Locate the cell with the specified text and output its [X, Y] center coordinate. 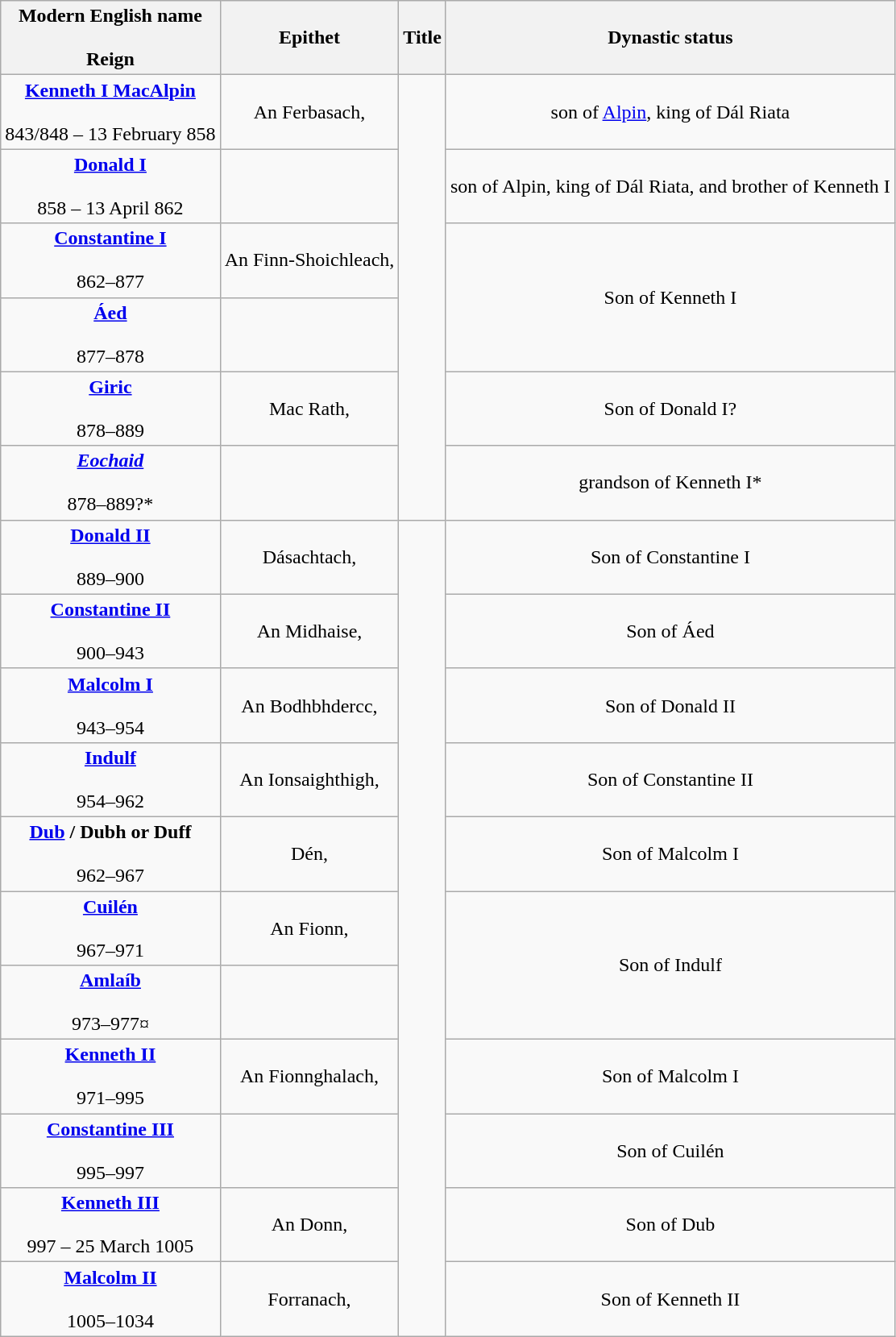
Giric878–889 [110, 409]
Kenneth I MacAlpin843/848 – 13 February 858 [110, 112]
Amlaíb973–977¤ [110, 1003]
An Finn-Shoichleach, [309, 260]
Kenneth III997 – 25 March 1005 [110, 1225]
Son of Constantine I [670, 557]
Constantine II900–943 [110, 631]
An Bodhbhdercc, [309, 705]
Son of Cuilén [670, 1151]
Modern English nameReign [110, 38]
Title [422, 38]
An Fionn, [309, 928]
Donald II889–900 [110, 557]
Son of Áed [670, 631]
Son of Constantine II [670, 779]
Constantine I862–877 [110, 260]
Forranach, [309, 1299]
son of Alpin, king of Dál Riata [670, 112]
Son of Indulf [670, 965]
Donald I858 – 13 April 862 [110, 186]
Constantine III995–997 [110, 1151]
Son of Dub [670, 1225]
Mac Rath, [309, 409]
Dynastic status [670, 38]
Son of Kenneth II [670, 1299]
Áed877–878 [110, 334]
son of Alpin, king of Dál Riata, and brother of Kenneth I [670, 186]
An Midhaise, [309, 631]
An Donn, [309, 1225]
Epithet [309, 38]
Kenneth II971–995 [110, 1077]
Malcolm I943–954 [110, 705]
grandson of Kenneth I* [670, 483]
An Ionsaighthigh, [309, 779]
Dén, [309, 853]
Indulf954–962 [110, 779]
Malcolm II1005–1034 [110, 1299]
Dásachtach, [309, 557]
An Ferbasach, [309, 112]
Eochaid878–889?* [110, 483]
Cuilén967–971 [110, 928]
An Fionnghalach, [309, 1077]
Son of Donald II [670, 705]
Son of Kenneth I [670, 297]
Son of Donald I? [670, 409]
Dub / Dubh or Duff962–967 [110, 853]
